Extract the (X, Y) coordinate from the center of the cell holding the provided text.  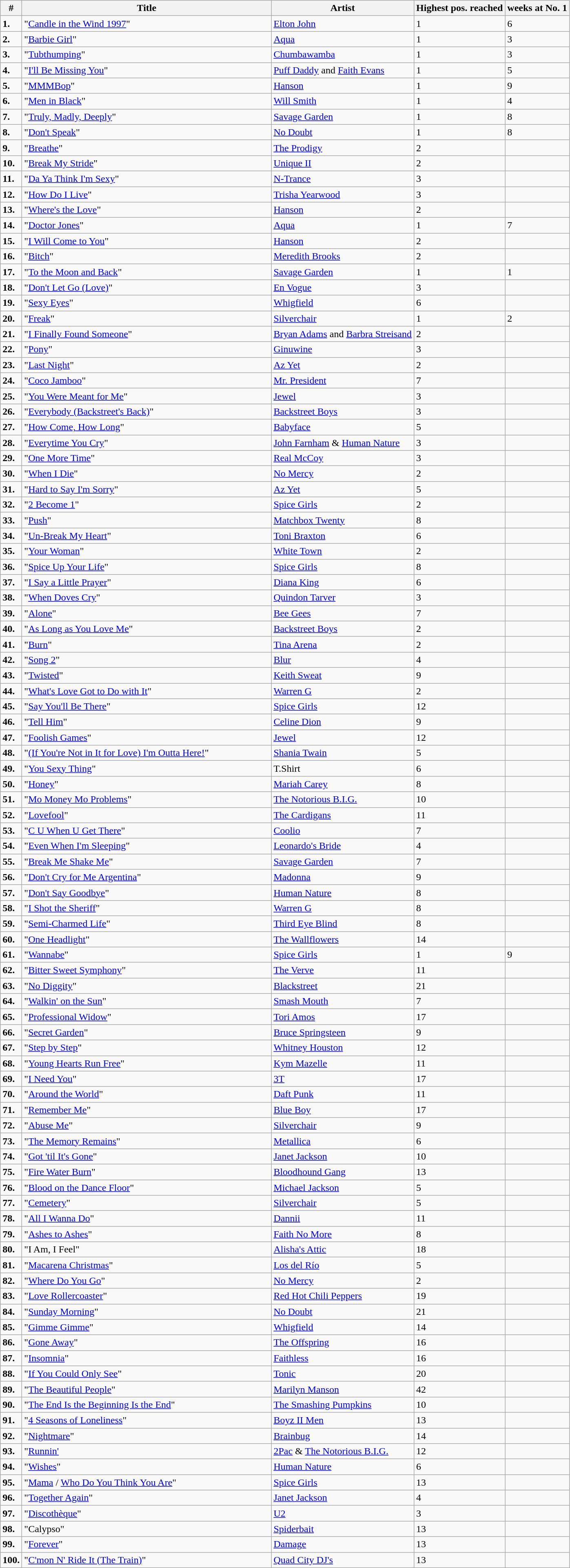
41. (11, 644)
"Sexy Eyes" (147, 303)
58. (11, 908)
8. (11, 132)
Tonic (343, 1374)
The Verve (343, 970)
"Where Do You Go" (147, 1281)
"The Memory Remains" (147, 1141)
"Doctor Jones" (147, 225)
"When Doves Cry" (147, 598)
24. (11, 380)
"I Finally Found Someone" (147, 334)
"I Shot the Sheriff" (147, 908)
"You Were Meant for Me" (147, 396)
1. (11, 24)
"Burn" (147, 644)
"Don't Let Go (Love)" (147, 287)
"The Beautiful People" (147, 1389)
Faithless (343, 1358)
Bruce Springsteen (343, 1032)
"Breathe" (147, 148)
Toni Braxton (343, 536)
21. (11, 334)
49. (11, 769)
Puff Daddy and Faith Evans (343, 70)
"All I Wanna Do" (147, 1219)
59. (11, 923)
"Together Again" (147, 1498)
"Foolish Games" (147, 738)
98. (11, 1529)
Whitney Houston (343, 1048)
En Vogue (343, 287)
84. (11, 1312)
Red Hot Chili Peppers (343, 1296)
74. (11, 1156)
47. (11, 738)
Bloodhound Gang (343, 1172)
Elton John (343, 24)
Bee Gees (343, 613)
69. (11, 1079)
"I Am, I Feel" (147, 1250)
"Don't Cry for Me Argentina" (147, 877)
"Freak" (147, 318)
"Don't Say Goodbye" (147, 892)
# (11, 8)
"Candle in the Wind 1997" (147, 24)
60. (11, 939)
42 (459, 1389)
"I Will Come to You" (147, 241)
"Wishes" (147, 1467)
Trisha Yearwood (343, 194)
Los del Río (343, 1265)
81. (11, 1265)
91. (11, 1420)
35. (11, 551)
Diana King (343, 582)
96. (11, 1498)
Marilyn Manson (343, 1389)
19. (11, 303)
55. (11, 861)
Leonardo's Bride (343, 846)
"Gone Away" (147, 1343)
Babyface (343, 427)
83. (11, 1296)
"Truly, Madly, Deeply" (147, 117)
"Twisted" (147, 675)
"Calypso" (147, 1529)
"(If You're Not in It for Love) I'm Outta Here!" (147, 753)
"Forever" (147, 1544)
80. (11, 1250)
3T (343, 1079)
"Walkin' on the Sun" (147, 1001)
Bryan Adams and Barbra Streisand (343, 334)
"Alone" (147, 613)
33. (11, 520)
"Lovefool" (147, 815)
68. (11, 1063)
Will Smith (343, 101)
36. (11, 567)
Coolio (343, 830)
Celine Dion (343, 722)
"Song 2" (147, 660)
"Tell Him" (147, 722)
32. (11, 505)
"MMMBop" (147, 86)
2. (11, 39)
28. (11, 442)
4. (11, 70)
Damage (343, 1544)
Chumbawamba (343, 55)
The Cardigans (343, 815)
"Gimme Gimme" (147, 1327)
72. (11, 1125)
46. (11, 722)
"2 Become 1" (147, 505)
73. (11, 1141)
"Everytime You Cry" (147, 442)
31. (11, 489)
"Wannabe" (147, 955)
"Spice Up Your Life" (147, 567)
18 (459, 1250)
"Barbie Girl" (147, 39)
43. (11, 675)
Matchbox Twenty (343, 520)
Faith No More (343, 1234)
"Runnin' (147, 1451)
88. (11, 1374)
"Macarena Christmas" (147, 1265)
"Honey" (147, 784)
"Love Rollercoaster" (147, 1296)
The Offspring (343, 1343)
Title (147, 8)
7. (11, 117)
23. (11, 365)
25. (11, 396)
51. (11, 799)
45. (11, 707)
Real McCoy (343, 458)
37. (11, 582)
93. (11, 1451)
64. (11, 1001)
"Tubthumping" (147, 55)
92. (11, 1435)
Madonna (343, 877)
9. (11, 148)
"Discothèque" (147, 1513)
52. (11, 815)
20. (11, 318)
86. (11, 1343)
6. (11, 101)
30. (11, 474)
50. (11, 784)
"I'll Be Missing You" (147, 70)
65. (11, 1017)
"No Diggity" (147, 986)
78. (11, 1219)
"Pony" (147, 349)
22. (11, 349)
"Where's the Love" (147, 210)
71. (11, 1110)
75. (11, 1172)
weeks at No. 1 (537, 8)
N-Trance (343, 179)
82. (11, 1281)
"Remember Me" (147, 1110)
94. (11, 1467)
Mr. President (343, 380)
29. (11, 458)
"Semi-Charmed Life" (147, 923)
"How Come, How Long" (147, 427)
18. (11, 287)
"One More Time" (147, 458)
26. (11, 411)
"Professional Widow" (147, 1017)
17. (11, 272)
"Fire Water Burn" (147, 1172)
Ginuwine (343, 349)
Unique II (343, 163)
"C'mon N' Ride It (The Train)" (147, 1560)
44. (11, 691)
66. (11, 1032)
2Pac & The Notorious B.I.G. (343, 1451)
Blur (343, 660)
"Got 'til It's Gone" (147, 1156)
90. (11, 1405)
89. (11, 1389)
"Coco Jamboo" (147, 380)
5. (11, 86)
67. (11, 1048)
70. (11, 1094)
"Cemetery" (147, 1203)
Tori Amos (343, 1017)
Mariah Carey (343, 784)
57. (11, 892)
56. (11, 877)
85. (11, 1327)
"Abuse Me" (147, 1125)
Meredith Brooks (343, 256)
"How Do I Live" (147, 194)
"Push" (147, 520)
40. (11, 629)
34. (11, 536)
"Mo Money Mo Problems" (147, 799)
79. (11, 1234)
87. (11, 1358)
77. (11, 1203)
15. (11, 241)
Michael Jackson (343, 1188)
"Say You'll Be There" (147, 707)
"Step by Step" (147, 1048)
16. (11, 256)
61. (11, 955)
99. (11, 1544)
U2 (343, 1513)
"Everybody (Backstreet's Back)" (147, 411)
Spiderbait (343, 1529)
"Mama / Who Do You Think You Are" (147, 1482)
Artist (343, 8)
"Don't Speak" (147, 132)
3. (11, 55)
Dannii (343, 1219)
Tina Arena (343, 644)
42. (11, 660)
Third Eye Blind (343, 923)
38. (11, 598)
63. (11, 986)
"Secret Garden" (147, 1032)
"Ashes to Ashes" (147, 1234)
Brainbug (343, 1435)
95. (11, 1482)
19 (459, 1296)
Quindon Tarver (343, 598)
76. (11, 1188)
13. (11, 210)
39. (11, 613)
Daft Punk (343, 1094)
"Even When I'm Sleeping" (147, 846)
"One Headlight" (147, 939)
"You Sexy Thing" (147, 769)
"Nightmare" (147, 1435)
"To the Moon and Back" (147, 272)
The Wallflowers (343, 939)
62. (11, 970)
97. (11, 1513)
John Farnham & Human Nature (343, 442)
14. (11, 225)
Blue Boy (343, 1110)
12. (11, 194)
"As Long as You Love Me" (147, 629)
"Your Woman" (147, 551)
"Hard to Say I'm Sorry" (147, 489)
"Insomnia" (147, 1358)
11. (11, 179)
Quad City DJ's (343, 1560)
"Men in Black" (147, 101)
"The End Is the Beginning Is the End" (147, 1405)
"Da Ya Think I'm Sexy" (147, 179)
"Bitch" (147, 256)
"Around the World" (147, 1094)
Blackstreet (343, 986)
The Prodigy (343, 148)
"Break My Stride" (147, 163)
Alisha's Attic (343, 1250)
Smash Mouth (343, 1001)
"If You Could Only See" (147, 1374)
"Sunday Morning" (147, 1312)
The Smashing Pumpkins (343, 1405)
48. (11, 753)
53. (11, 830)
Metallica (343, 1141)
"Last Night" (147, 365)
27. (11, 427)
Kym Mazelle (343, 1063)
20 (459, 1374)
"Blood on the Dance Floor" (147, 1188)
Keith Sweat (343, 675)
54. (11, 846)
Shania Twain (343, 753)
Boyz II Men (343, 1420)
10. (11, 163)
"When I Die" (147, 474)
The Notorious B.I.G. (343, 799)
"C U When U Get There" (147, 830)
"Bitter Sweet Symphony" (147, 970)
"Un-Break My Heart" (147, 536)
"I Say a Little Prayer" (147, 582)
"What's Love Got to Do with It" (147, 691)
"4 Seasons of Loneliness" (147, 1420)
"I Need You" (147, 1079)
100. (11, 1560)
"Young Hearts Run Free" (147, 1063)
T.Shirt (343, 769)
"Break Me Shake Me" (147, 861)
Highest pos. reached (459, 8)
White Town (343, 551)
